Locate the cell with the specified text and output its (X, Y) center coordinate. 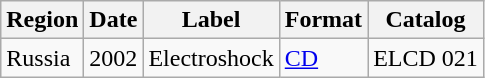
ELCD 021 (426, 58)
Date (114, 20)
Catalog (426, 20)
Russia (42, 58)
Label (211, 20)
Region (42, 20)
CD (323, 58)
2002 (114, 58)
Format (323, 20)
Electroshock (211, 58)
